Detect which cell encompasses the target text, then output its [x, y] center coordinate. 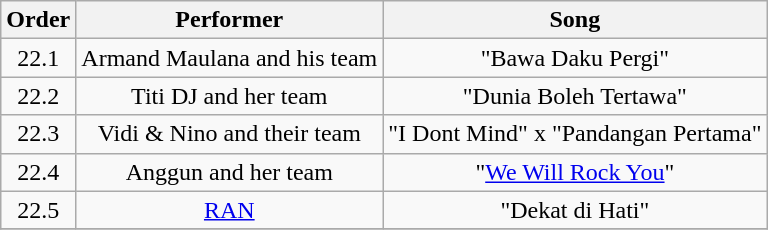
"I Dont Mind" x "Pandangan Pertama" [575, 134]
"Dekat di Hati" [575, 210]
22.1 [38, 58]
Order [38, 20]
Vidi & Nino and their team [230, 134]
"Bawa Daku Pergi" [575, 58]
Armand Maulana and his team [230, 58]
"We Will Rock You" [575, 172]
22.4 [38, 172]
22.2 [38, 96]
22.5 [38, 210]
Titi DJ and her team [230, 96]
Anggun and her team [230, 172]
Song [575, 20]
Performer [230, 20]
"Dunia Boleh Tertawa" [575, 96]
22.3 [38, 134]
RAN [230, 210]
